Search for the cell housing the specified text and yield its (X, Y) center coordinate. 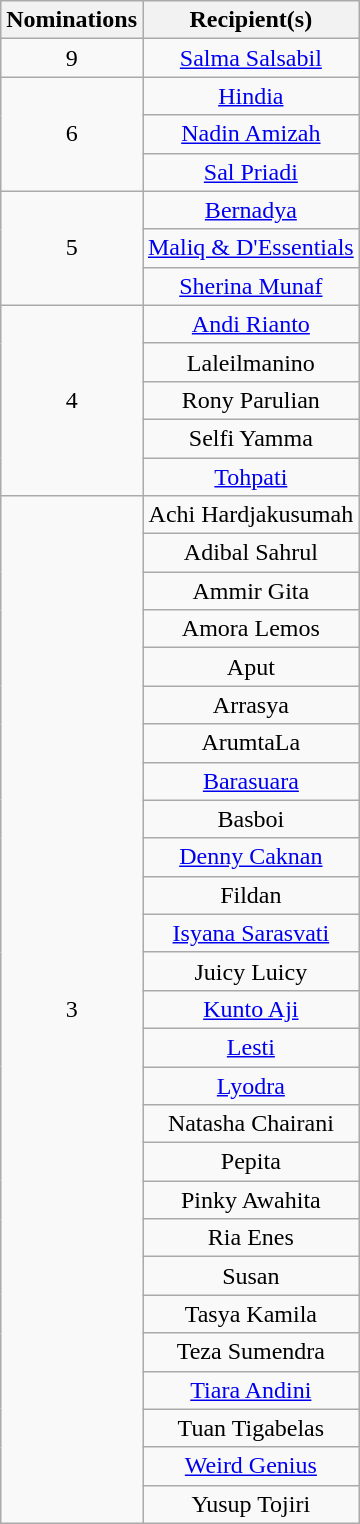
6 (72, 134)
Rony Parulian (250, 400)
Natasha Chairani (250, 1124)
Sal Priadi (250, 172)
Recipient(s) (250, 20)
Sherina Munaf (250, 286)
Bernadya (250, 210)
Amora Lemos (250, 629)
Isyana Sarasvati (250, 933)
Adibal Sahrul (250, 553)
4 (72, 400)
Tuan Tigabelas (250, 1428)
Teza Sumendra (250, 1352)
Weird Genius (250, 1466)
Nominations (72, 20)
Andi Rianto (250, 324)
Aput (250, 667)
Yusup Tojiri (250, 1504)
Pepita (250, 1162)
Lesti (250, 1047)
5 (72, 248)
ArumtaLa (250, 743)
Juicy Luicy (250, 971)
Arrasya (250, 705)
Tiara Andini (250, 1390)
9 (72, 58)
3 (72, 1010)
Nadin Amizah (250, 134)
Hindia (250, 96)
Pinky Awahita (250, 1200)
Maliq & D'Essentials (250, 248)
Denny Caknan (250, 857)
Tohpati (250, 477)
Fildan (250, 895)
Basboi (250, 819)
Ammir Gita (250, 591)
Salma Salsabil (250, 58)
Kunto Aji (250, 1009)
Laleilmanino (250, 362)
Selfi Yamma (250, 438)
Susan (250, 1276)
Tasya Kamila (250, 1314)
Achi Hardjakusumah (250, 515)
Barasuara (250, 781)
Ria Enes (250, 1238)
Lyodra (250, 1085)
